Scan for the cell matching the given text and deliver its [x, y] coordinate at center. 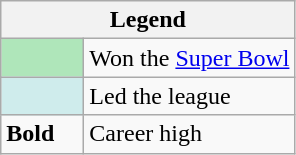
Career high [190, 134]
Led the league [190, 96]
Bold [42, 134]
Won the Super Bowl [190, 58]
Legend [148, 20]
